From the cell containing the given text, extract its center point as (X, Y) coordinate. 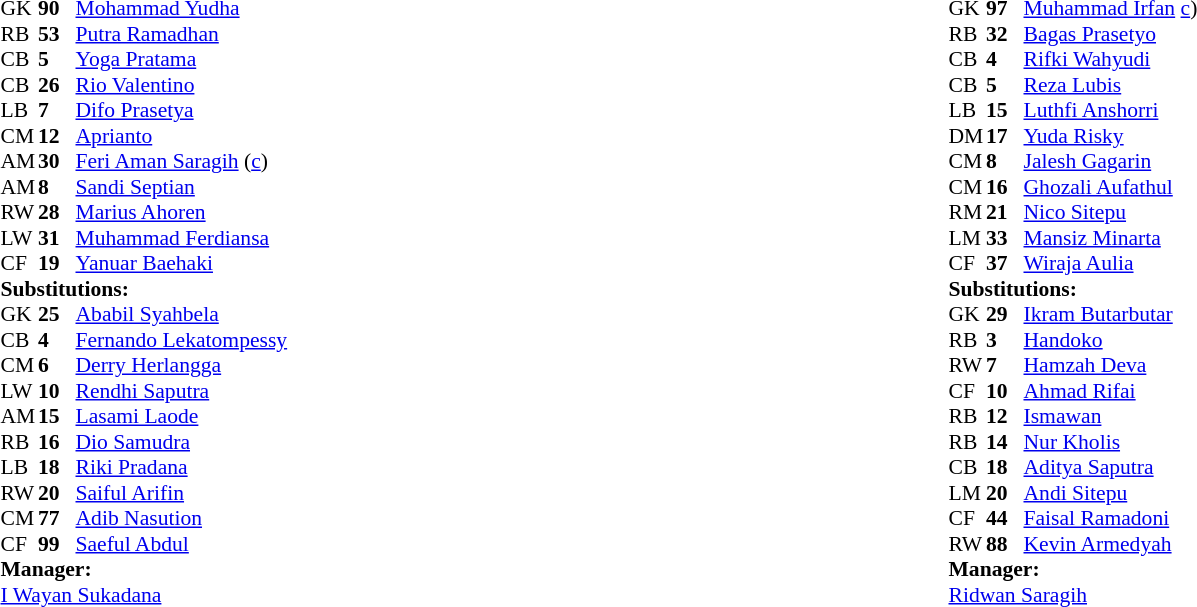
25 (57, 315)
17 (1005, 136)
Derry Herlangga (182, 365)
Riki Pradana (182, 467)
Saiful Arifin (182, 493)
Feri Aman Saragih (c) (182, 161)
37 (1005, 263)
53 (57, 34)
Rio Valentino (182, 85)
Lasami Laode (182, 417)
19 (57, 263)
Dio Samudra (182, 442)
Fernando Lekatompessy (182, 340)
Difo Prasetya (182, 111)
Adib Nasution (182, 519)
26 (57, 85)
29 (1005, 315)
Putra Ramadhan (182, 34)
Yanuar Baehaki (182, 263)
RM (967, 213)
88 (1005, 544)
Sandi Septian (182, 187)
DM (967, 136)
77 (57, 519)
30 (57, 161)
32 (1005, 34)
31 (57, 238)
44 (1005, 519)
Marius Ahoren (182, 213)
Aprianto (182, 136)
21 (1005, 213)
99 (57, 544)
Ababil Syahbela (182, 315)
Muhammad Ferdiansa (182, 238)
14 (1005, 442)
Rendhi Saputra (182, 391)
Saeful Abdul (182, 544)
33 (1005, 238)
28 (57, 213)
6 (57, 365)
3 (1005, 340)
Yoga Pratama (182, 59)
